Extract the (X, Y) coordinate from the center of the cell holding the provided text.  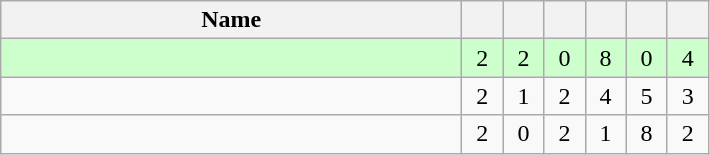
Name (232, 20)
3 (688, 96)
5 (646, 96)
